Find where the given text appears and provide that cell's center as (x, y) coordinate. 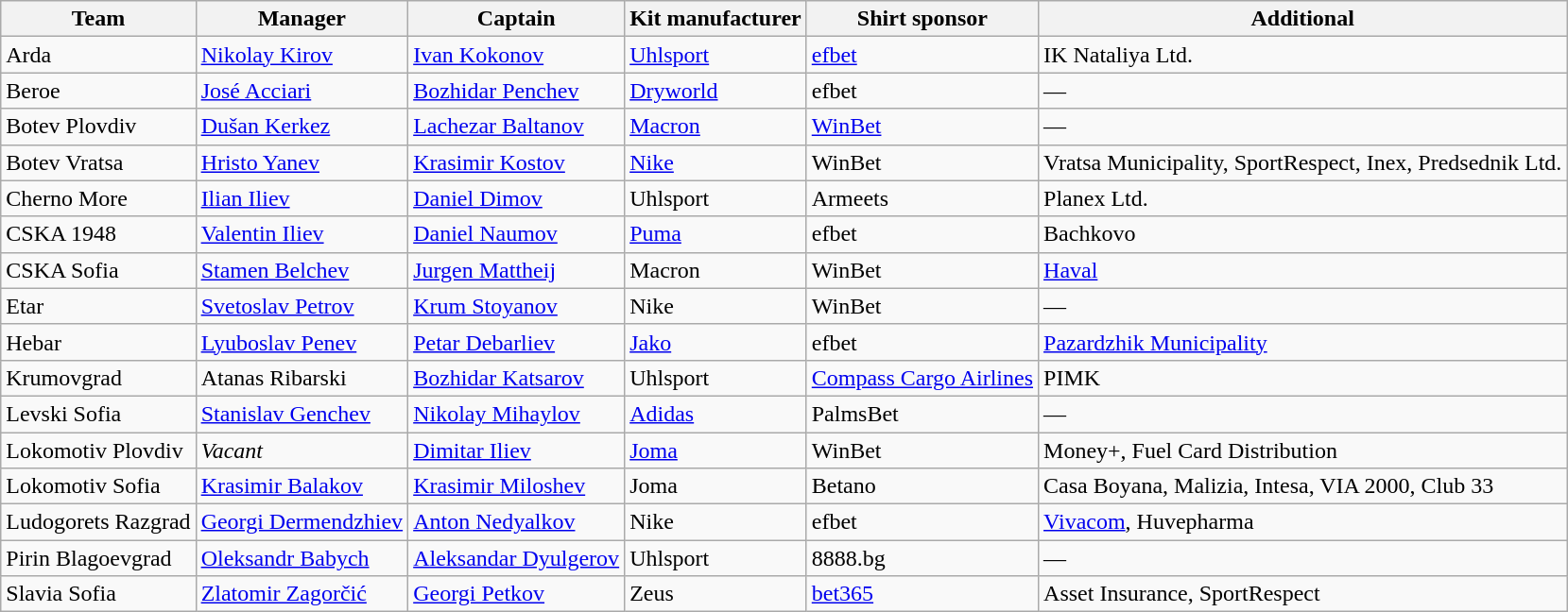
Daniel Naumov (516, 234)
Pirin Blagoevgrad (98, 558)
Kit manufacturer (716, 19)
Team (98, 19)
Krumovgrad (98, 378)
Lokomotiv Plovdiv (98, 450)
Levski Sofia (98, 414)
Hristo Yanev (302, 162)
Ludogorets Razgrad (98, 522)
PalmsBet (922, 414)
Stanislav Genchev (302, 414)
Stamen Belchev (302, 270)
Haval (1302, 270)
CSKA Sofia (98, 270)
Anton Nedyalkov (516, 522)
Ivan Kokonov (516, 55)
Bozhidar Katsarov (516, 378)
Bachkovo (1302, 234)
Pazardzhik Municipality (1302, 342)
Puma (716, 234)
Lokomotiv Sofia (98, 486)
Bozhidar Penchev (516, 91)
Armeets (922, 198)
Jako (716, 342)
Slavia Sofia (98, 594)
Casa Boyana, Malizia, Intesa, VIA 2000, Club 33 (1302, 486)
bet365 (922, 594)
8888.bg (922, 558)
PIMK (1302, 378)
Valentin Iliev (302, 234)
Svetoslav Petrov (302, 306)
Vivacom, Huvepharma (1302, 522)
Additional (1302, 19)
Aleksandar Dyulgerov (516, 558)
Etar (98, 306)
Vratsa Municipality, SportRespect, Inex, Predsednik Ltd. (1302, 162)
Botev Vratsa (98, 162)
CSKA 1948 (98, 234)
Arda (98, 55)
Atanas Ribarski (302, 378)
José Acciari (302, 91)
Petar Debarliev (516, 342)
Lyuboslav Penev (302, 342)
Oleksandr Babych (302, 558)
Adidas (716, 414)
Money+, Fuel Card Distribution (1302, 450)
Cherno More (98, 198)
Planex Ltd. (1302, 198)
Compass Cargo Airlines (922, 378)
Lachezar Baltanov (516, 127)
Zeus (716, 594)
Krasimir Miloshev (516, 486)
Zlatomir Zagorčić (302, 594)
Betano (922, 486)
Captain (516, 19)
Manager (302, 19)
Nikolay Kirov (302, 55)
Dryworld (716, 91)
IK Nataliya Ltd. (1302, 55)
Nikolay Mihaylov (516, 414)
Daniel Dimov (516, 198)
Vacant (302, 450)
Georgi Petkov (516, 594)
Jurgen Mattheij (516, 270)
Hebar (98, 342)
Dimitar Iliev (516, 450)
Beroe (98, 91)
Asset Insurance, SportRespect (1302, 594)
Krasimir Kostov (516, 162)
Dušan Kerkez (302, 127)
Shirt sponsor (922, 19)
Ilian Iliev (302, 198)
Botev Plovdiv (98, 127)
Georgi Dermendzhiev (302, 522)
Krum Stoyanov (516, 306)
Krasimir Balakov (302, 486)
